Locate the cell with the specified text and output its [X, Y] center coordinate. 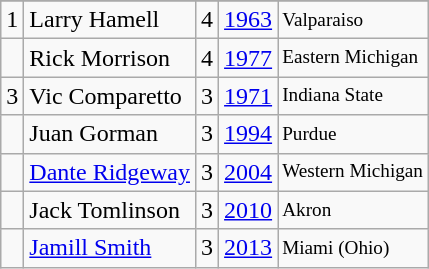
Akron [353, 210]
Rick Morrison [110, 58]
Juan Gorman [110, 134]
Eastern Michigan [353, 58]
Indiana State [353, 96]
2010 [248, 210]
Western Michigan [353, 172]
1 [12, 20]
1971 [248, 96]
Jack Tomlinson [110, 210]
Dante Ridgeway [110, 172]
Vic Comparetto [110, 96]
Miami (Ohio) [353, 248]
Jamill Smith [110, 248]
2013 [248, 248]
1963 [248, 20]
1994 [248, 134]
Larry Hamell [110, 20]
Valparaiso [353, 20]
1977 [248, 58]
2004 [248, 172]
Purdue [353, 134]
